Capture the cell that displays the provided text and extract its [x, y] central coordinate. 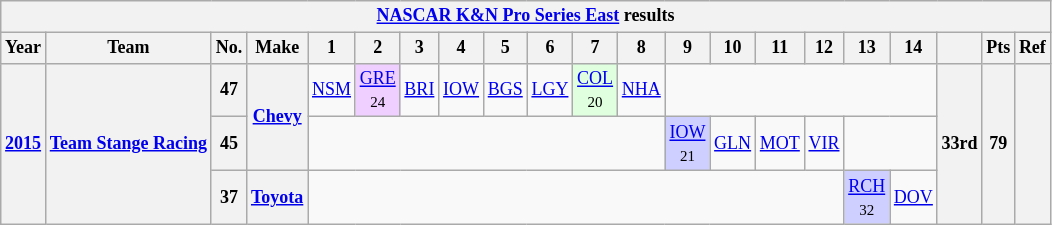
8 [641, 48]
9 [688, 48]
3 [420, 48]
1 [332, 48]
IOW21 [688, 144]
LGY [550, 90]
NASCAR K&N Pro Series East results [526, 16]
Toyota [278, 197]
13 [867, 48]
33rd [960, 144]
6 [550, 48]
IOW [462, 90]
11 [780, 48]
GLN [733, 144]
COL20 [596, 90]
4 [462, 48]
45 [228, 144]
10 [733, 48]
No. [228, 48]
Make [278, 48]
VIR [824, 144]
GRE24 [378, 90]
MOT [780, 144]
Team Stange Racing [128, 144]
37 [228, 197]
Chevy [278, 116]
2015 [24, 144]
NHA [641, 90]
RCH32 [867, 197]
Year [24, 48]
79 [998, 144]
Pts [998, 48]
47 [228, 90]
Team [128, 48]
BRI [420, 90]
Ref [1033, 48]
NSM [332, 90]
DOV [914, 197]
12 [824, 48]
14 [914, 48]
BGS [505, 90]
7 [596, 48]
2 [378, 48]
5 [505, 48]
